Scan for the cell matching the given text and deliver its [X, Y] coordinate at center. 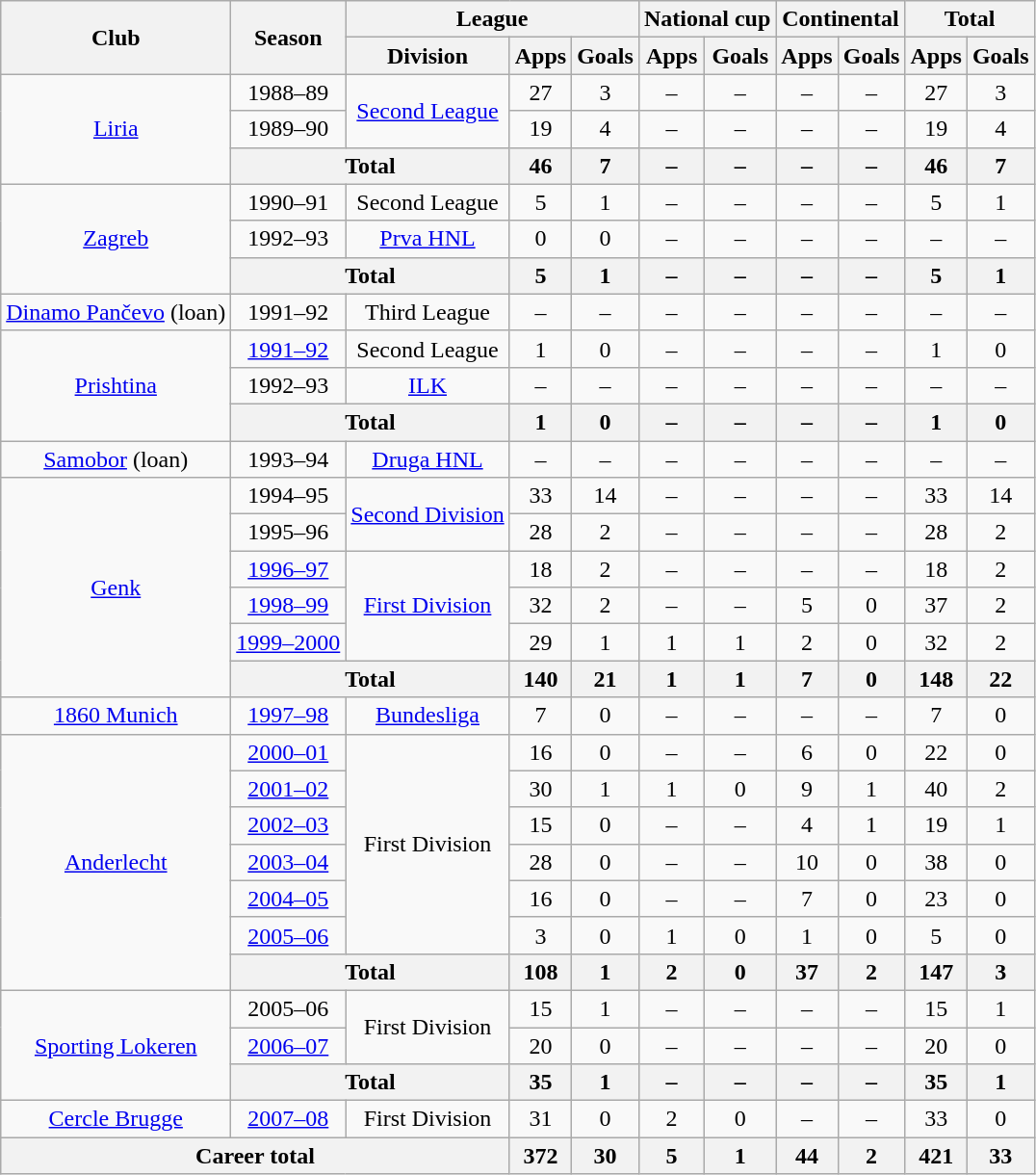
1990–91 [289, 202]
Season [289, 38]
Continental [841, 19]
Genk [116, 587]
21 [606, 679]
Liria [116, 129]
ILK [427, 385]
147 [936, 972]
1994–95 [289, 496]
Bundesliga [427, 716]
League [493, 19]
421 [936, 1156]
140 [540, 679]
Career total [255, 1156]
Zagreb [116, 239]
10 [807, 862]
Division [427, 56]
1988–89 [289, 92]
2007–08 [289, 1119]
2002–03 [289, 825]
Third League [427, 312]
National cup [707, 19]
1999–2000 [289, 642]
Prva HNL [427, 239]
2006–07 [289, 1045]
9 [807, 789]
2003–04 [289, 862]
2001–02 [289, 789]
1998–99 [289, 606]
372 [540, 1156]
Anderlecht [116, 862]
Prishtina [116, 385]
108 [540, 972]
1989–90 [289, 129]
29 [540, 642]
2000–01 [289, 752]
1997–98 [289, 716]
1993–94 [289, 459]
1996–97 [289, 569]
6 [807, 752]
31 [540, 1119]
Sporting Lokeren [116, 1045]
44 [807, 1156]
Club [116, 38]
23 [936, 899]
Samobor (loan) [116, 459]
2004–05 [289, 899]
1860 Munich [116, 716]
Second Division [427, 514]
Cercle Brugge [116, 1119]
148 [936, 679]
40 [936, 789]
1995–96 [289, 533]
38 [936, 862]
Dinamo Pančevo (loan) [116, 312]
Druga HNL [427, 459]
